Determine the (X, Y) coordinate at the center of the cell enclosing the given text.  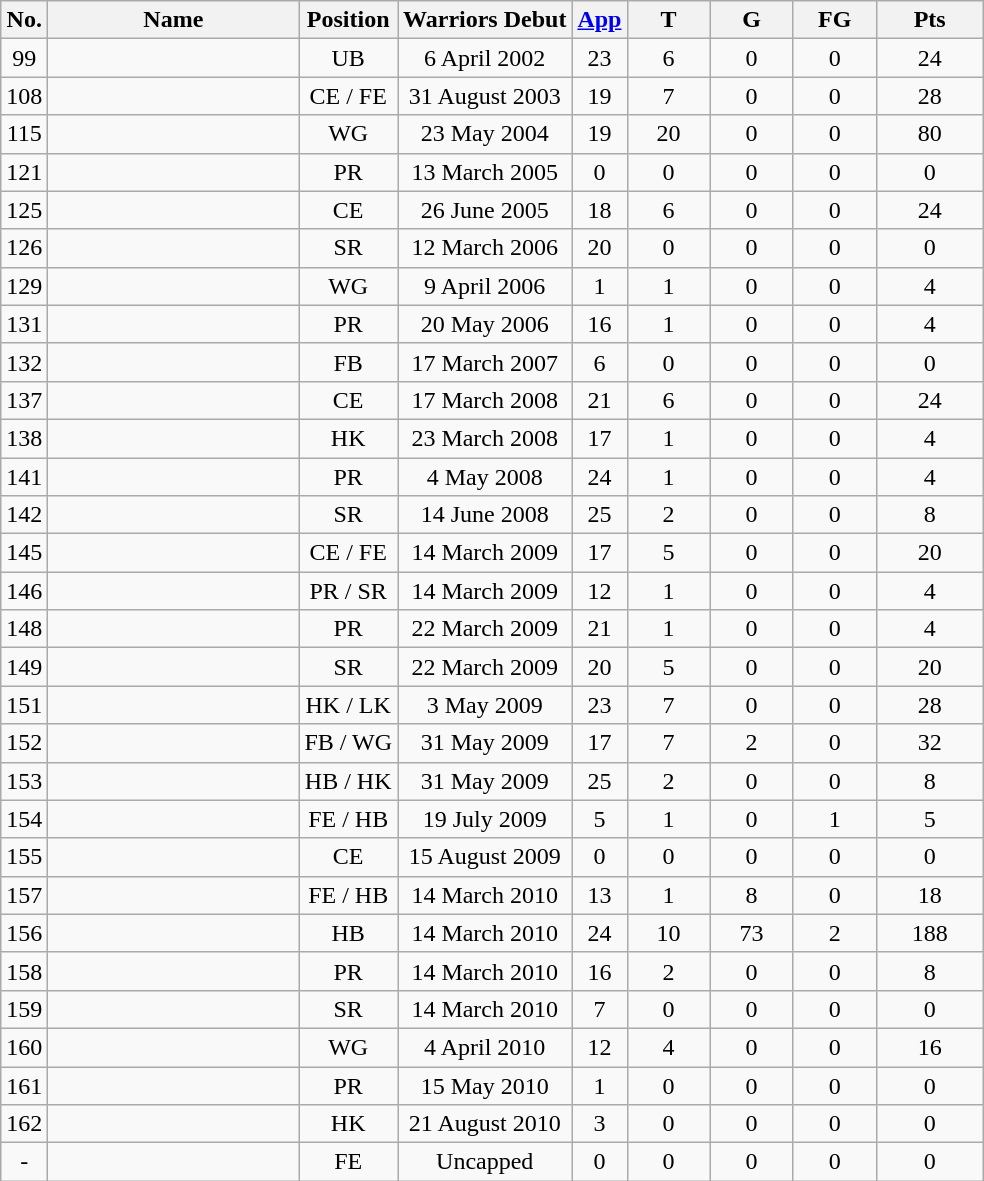
15 May 2010 (485, 1085)
4 May 2008 (485, 477)
Position (348, 20)
15 August 2009 (485, 857)
142 (24, 515)
138 (24, 438)
137 (24, 400)
T (668, 20)
159 (24, 1009)
162 (24, 1124)
10 (668, 933)
19 July 2009 (485, 819)
161 (24, 1085)
23 May 2004 (485, 134)
FB (348, 362)
26 June 2005 (485, 210)
Uncapped (485, 1162)
152 (24, 743)
HB (348, 933)
153 (24, 781)
3 (600, 1124)
3 May 2009 (485, 705)
Name (174, 20)
9 April 2006 (485, 286)
FG (834, 20)
155 (24, 857)
126 (24, 248)
80 (930, 134)
App (600, 20)
PR / SR (348, 591)
21 August 2010 (485, 1124)
154 (24, 819)
HK / LK (348, 705)
156 (24, 933)
149 (24, 667)
151 (24, 705)
20 May 2006 (485, 324)
115 (24, 134)
73 (752, 933)
FB / WG (348, 743)
6 April 2002 (485, 58)
17 March 2008 (485, 400)
- (24, 1162)
129 (24, 286)
158 (24, 971)
32 (930, 743)
160 (24, 1047)
108 (24, 96)
Warriors Debut (485, 20)
188 (930, 933)
99 (24, 58)
157 (24, 895)
FE (348, 1162)
12 March 2006 (485, 248)
125 (24, 210)
148 (24, 629)
HB / HK (348, 781)
131 (24, 324)
UB (348, 58)
17 March 2007 (485, 362)
No. (24, 20)
132 (24, 362)
13 March 2005 (485, 172)
4 April 2010 (485, 1047)
13 (600, 895)
31 August 2003 (485, 96)
141 (24, 477)
121 (24, 172)
Pts (930, 20)
14 June 2008 (485, 515)
G (752, 20)
145 (24, 553)
146 (24, 591)
23 March 2008 (485, 438)
